Capture the cell that displays the provided text and extract its [X, Y] central coordinate. 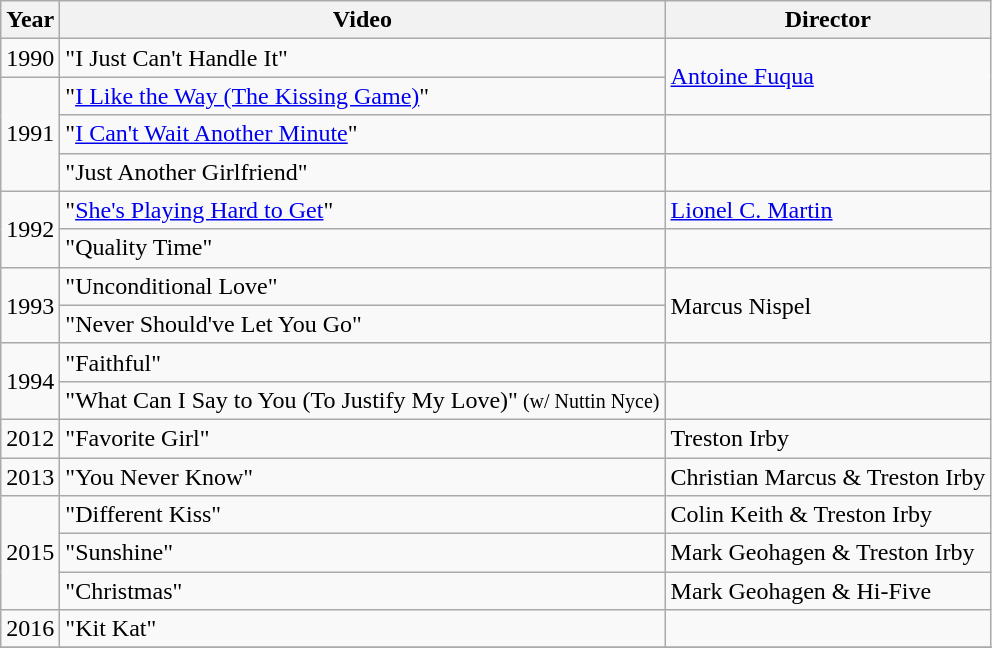
"I Like the Way (The Kissing Game)" [362, 96]
"Sunshine" [362, 553]
2013 [30, 477]
"She's Playing Hard to Get" [362, 210]
2016 [30, 629]
2015 [30, 553]
1993 [30, 305]
"Unconditional Love" [362, 286]
Antoine Fuqua [828, 77]
1992 [30, 229]
Christian Marcus & Treston Irby [828, 477]
Mark Geohagen & Hi-Five [828, 591]
Treston Irby [828, 438]
"Faithful" [362, 362]
"Favorite Girl" [362, 438]
Video [362, 20]
Year [30, 20]
"You Never Know" [362, 477]
Colin Keith & Treston Irby [828, 515]
2012 [30, 438]
1994 [30, 381]
Director [828, 20]
"Never Should've Let You Go" [362, 324]
"Just Another Girlfriend" [362, 172]
Marcus Nispel [828, 305]
1991 [30, 134]
"Kit Kat" [362, 629]
Mark Geohagen & Treston Irby [828, 553]
"Christmas" [362, 591]
Lionel C. Martin [828, 210]
1990 [30, 58]
"Quality Time" [362, 248]
"What Can I Say to You (To Justify My Love)" (w/ Nuttin Nyce) [362, 400]
"I Can't Wait Another Minute" [362, 134]
"I Just Can't Handle It" [362, 58]
"Different Kiss" [362, 515]
